Return the [x, y] coordinate for the center point of the cell that contains the specified text.  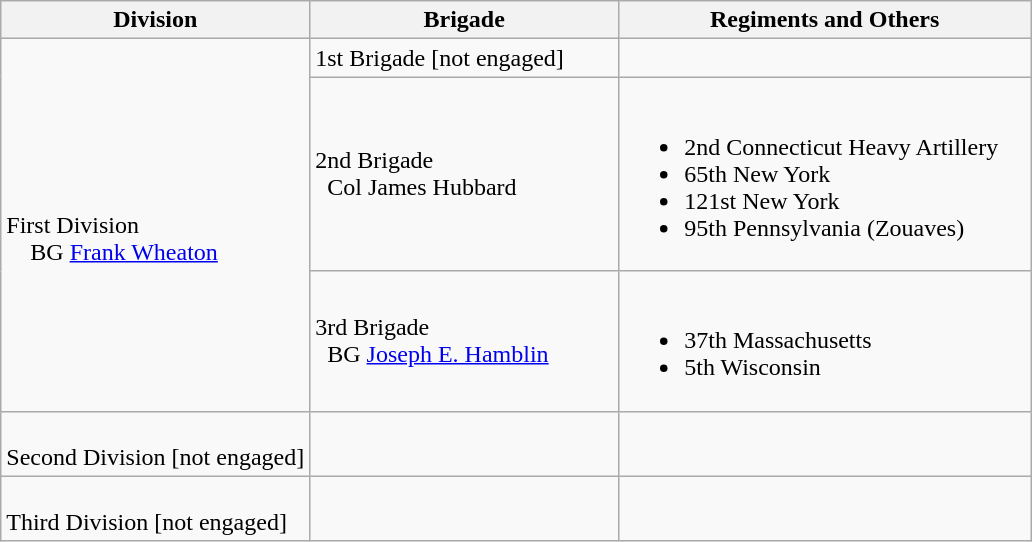
2nd Brigade Col James Hubbard [464, 174]
2nd Connecticut Heavy Artillery65th New York121st New York95th Pennsylvania (Zouaves) [825, 174]
Brigade [464, 20]
Third Division [not engaged] [156, 508]
37th Massachusetts5th Wisconsin [825, 341]
Division [156, 20]
Regiments and Others [825, 20]
3rd Brigade BG Joseph E. Hamblin [464, 341]
Second Division [not engaged] [156, 444]
1st Brigade [not engaged] [464, 58]
First Division BG Frank Wheaton [156, 225]
